Extract the (x, y) coordinate from the center of the cell holding the provided text.  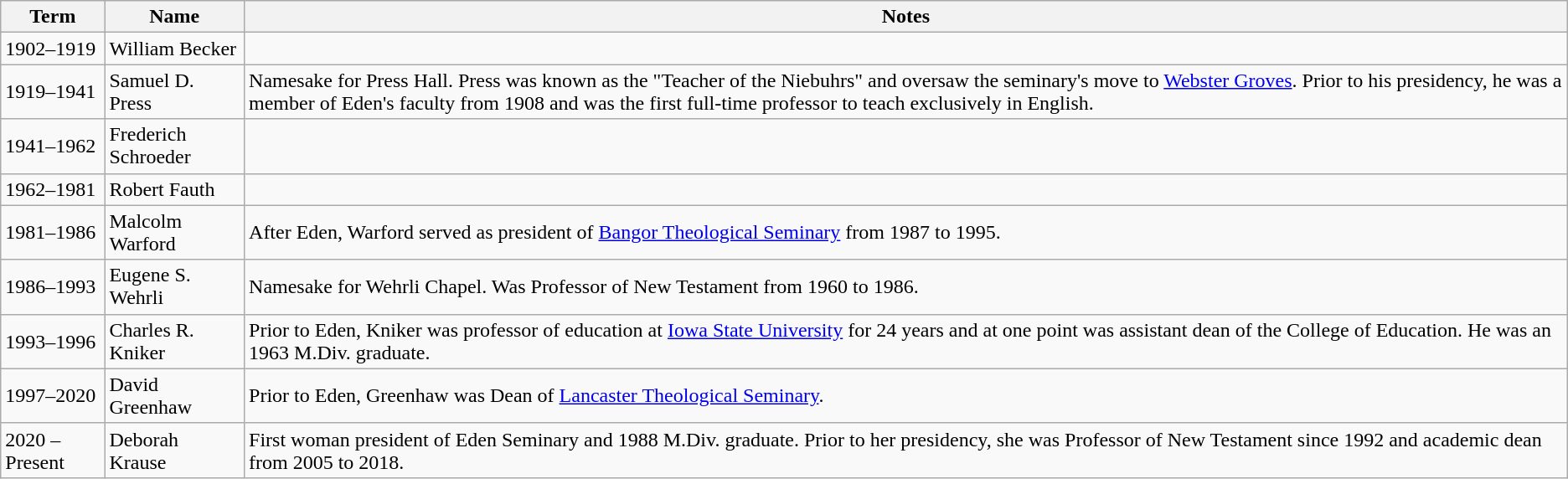
1941–1962 (53, 146)
1919–1941 (53, 92)
Deborah Krause (174, 451)
William Becker (174, 49)
1986–1993 (53, 286)
1997–2020 (53, 395)
Name (174, 17)
Namesake for Wehrli Chapel. Was Professor of New Testament from 1960 to 1986. (906, 286)
1993–1996 (53, 342)
2020 – Present (53, 451)
Malcolm Warford (174, 233)
Term (53, 17)
Prior to Eden, Greenhaw was Dean of Lancaster Theological Seminary. (906, 395)
After Eden, Warford served as president of Bangor Theological Seminary from 1987 to 1995. (906, 233)
David Greenhaw (174, 395)
Frederich Schroeder (174, 146)
Notes (906, 17)
1902–1919 (53, 49)
Samuel D. Press (174, 92)
Robert Fauth (174, 189)
1981–1986 (53, 233)
Eugene S. Wehrli (174, 286)
Charles R. Kniker (174, 342)
1962–1981 (53, 189)
